Detect which cell encompasses the target text, then output its [X, Y] center coordinate. 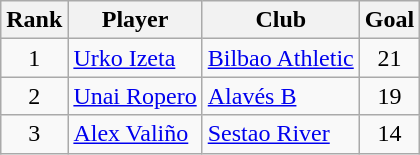
3 [34, 134]
Rank [34, 20]
Urko Izeta [135, 58]
21 [389, 58]
14 [389, 134]
Bilbao Athletic [280, 58]
Goal [389, 20]
Alavés B [280, 96]
Sestao River [280, 134]
1 [34, 58]
Club [280, 20]
2 [34, 96]
Player [135, 20]
Unai Ropero [135, 96]
19 [389, 96]
Alex Valiño [135, 134]
